Provide the [X, Y] coordinate of the cell's center where the given text is located.  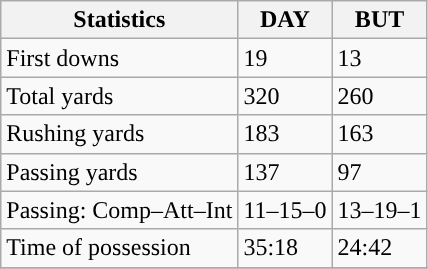
13 [380, 58]
35:18 [285, 248]
163 [380, 134]
Rushing yards [120, 134]
183 [285, 134]
Total yards [120, 96]
19 [285, 58]
DAY [285, 20]
Statistics [120, 20]
First downs [120, 58]
97 [380, 172]
24:42 [380, 248]
13–19–1 [380, 210]
260 [380, 96]
11–15–0 [285, 210]
320 [285, 96]
BUT [380, 20]
Passing: Comp–Att–Int [120, 210]
137 [285, 172]
Passing yards [120, 172]
Time of possession [120, 248]
